Locate the cell with the specified text and output its (X, Y) center coordinate. 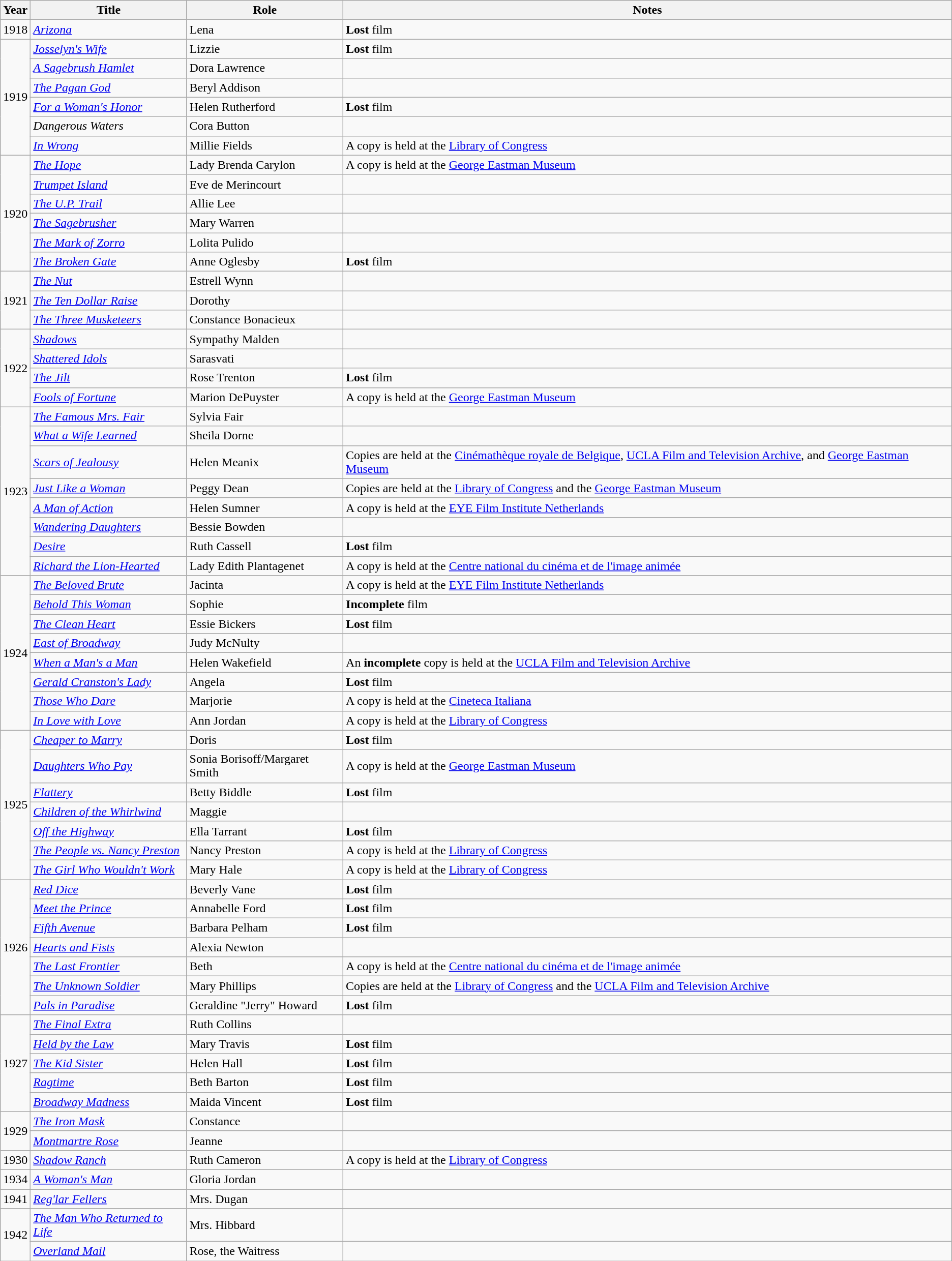
Year (15, 10)
1921 (15, 301)
1918 (15, 29)
Constance Bonacieux (265, 320)
Lena (265, 29)
A copy is held at the Cineteca Italiana (648, 701)
1922 (15, 368)
Ann Jordan (265, 720)
The Sagebrusher (109, 223)
Held by the Law (109, 1044)
A Woman's Man (109, 1179)
When a Man's a Man (109, 663)
The Last Frontier (109, 967)
Nancy Preston (265, 850)
Sympathy Malden (265, 339)
Maggie (265, 812)
1923 (15, 491)
Lizzie (265, 49)
Sonia Borisoff/Margaret Smith (265, 766)
The Final Extra (109, 1025)
In Wrong (109, 145)
Peggy Dean (265, 488)
Annabelle Ford (265, 909)
1941 (15, 1198)
1927 (15, 1063)
Beth Barton (265, 1083)
Mrs. Dugan (265, 1198)
Cheaper to Marry (109, 740)
Beth (265, 967)
Helen Sumner (265, 507)
Allie Lee (265, 203)
Copies are held at the Library of Congress and the George Eastman Museum (648, 488)
Incomplete film (648, 605)
The Unknown Soldier (109, 986)
Role (265, 10)
Reg'lar Fellers (109, 1198)
The Man Who Returned to Life (109, 1225)
Gerald Cranston's Lady (109, 682)
Rose Trenton (265, 378)
Marion DePuyster (265, 397)
Rose, the Waitress (265, 1251)
1929 (15, 1131)
Just Like a Woman (109, 488)
The Ten Dollar Raise (109, 301)
Mrs. Hibbard (265, 1225)
Fifth Avenue (109, 928)
Josselyn's Wife (109, 49)
Copies are held at the Cinémathèque royale de Belgique, UCLA Film and Television Archive, and George Eastman Museum (648, 462)
Ruth Cameron (265, 1160)
1942 (15, 1235)
Behold This Woman (109, 605)
Helen Hall (265, 1063)
Dangerous Waters (109, 126)
Essie Bickers (265, 624)
1934 (15, 1179)
Ruth Cassell (265, 546)
Ruth Collins (265, 1025)
The People vs. Nancy Preston (109, 850)
Daughters Who Pay (109, 766)
Doris (265, 740)
Copies are held at the Library of Congress and the UCLA Film and Television Archive (648, 986)
Shadow Ranch (109, 1160)
Off the Highway (109, 831)
In Love with Love (109, 720)
Lolita Pulido (265, 243)
Dora Lawrence (265, 68)
Children of the Whirlwind (109, 812)
Alexia Newton (265, 947)
What a Wife Learned (109, 436)
Fools of Fortune (109, 397)
The Girl Who Wouldn't Work (109, 869)
The Famous Mrs. Fair (109, 416)
1919 (15, 97)
Helen Rutherford (265, 107)
Flattery (109, 792)
The Nut (109, 281)
The Jilt (109, 378)
Jeanne (265, 1140)
Maida Vincent (265, 1102)
Sophie (265, 605)
Betty Biddle (265, 792)
East of Broadway (109, 643)
1926 (15, 947)
Arizona (109, 29)
The Hope (109, 165)
Pals in Paradise (109, 1005)
The U.P. Trail (109, 203)
Lady Edith Plantagenet (265, 566)
1925 (15, 804)
Anne Oglesby (265, 262)
Mary Hale (265, 869)
Red Dice (109, 889)
Title (109, 10)
Estrell Wynn (265, 281)
Helen Wakefield (265, 663)
Mary Phillips (265, 986)
Shattered Idols (109, 358)
A Man of Action (109, 507)
Sylvia Fair (265, 416)
Richard the Lion-Hearted (109, 566)
Beverly Vane (265, 889)
Jacinta (265, 585)
Mary Travis (265, 1044)
Trumpet Island (109, 184)
Sheila Dorne (265, 436)
Beryl Addison (265, 87)
Lady Brenda Carylon (265, 165)
Those Who Dare (109, 701)
Overland Mail (109, 1251)
Judy McNulty (265, 643)
Broadway Madness (109, 1102)
The Pagan God (109, 87)
Millie Fields (265, 145)
The Beloved Brute (109, 585)
The Mark of Zorro (109, 243)
The Three Musketeers (109, 320)
The Iron Mask (109, 1121)
Wandering Daughters (109, 527)
The Kid Sister (109, 1063)
1920 (15, 213)
Helen Meanix (265, 462)
Notes (648, 10)
Cora Button (265, 126)
The Clean Heart (109, 624)
Angela (265, 682)
An incomplete copy is held at the UCLA Film and Television Archive (648, 663)
Eve de Merincourt (265, 184)
Hearts and Fists (109, 947)
Ragtime (109, 1083)
A Sagebrush Hamlet (109, 68)
Mary Warren (265, 223)
Montmartre Rose (109, 1140)
Scars of Jealousy (109, 462)
Constance (265, 1121)
Desire (109, 546)
Dorothy (265, 301)
1930 (15, 1160)
Geraldine "Jerry" Howard (265, 1005)
Bessie Bowden (265, 527)
Shadows (109, 339)
1924 (15, 653)
Gloria Jordan (265, 1179)
Barbara Pelham (265, 928)
Marjorie (265, 701)
The Broken Gate (109, 262)
Ella Tarrant (265, 831)
Meet the Prince (109, 909)
Sarasvati (265, 358)
For a Woman's Honor (109, 107)
